Return [X, Y] of the center of cell containing provided text 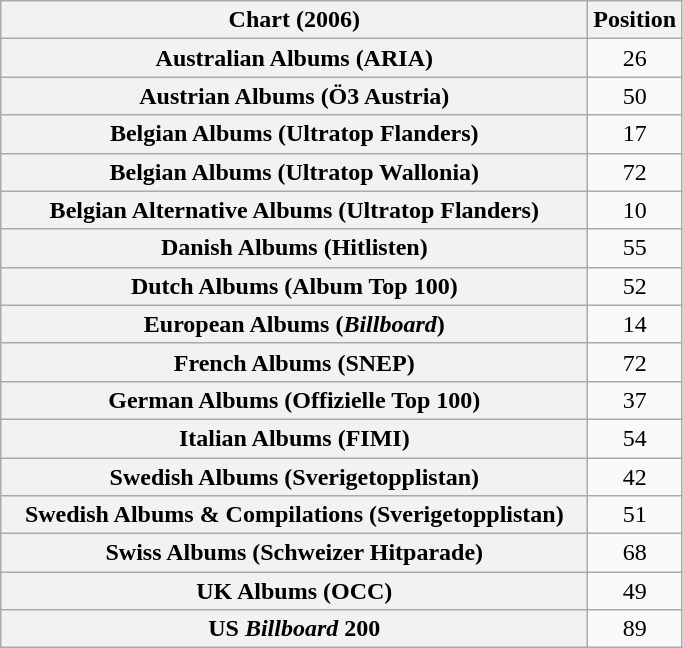
10 [635, 210]
14 [635, 324]
89 [635, 629]
German Albums (Offizielle Top 100) [294, 400]
Italian Albums (FIMI) [294, 438]
49 [635, 591]
UK Albums (OCC) [294, 591]
51 [635, 515]
52 [635, 286]
26 [635, 58]
Swiss Albums (Schweizer Hitparade) [294, 553]
Belgian Albums (Ultratop Wallonia) [294, 172]
68 [635, 553]
17 [635, 134]
French Albums (SNEP) [294, 362]
Australian Albums (ARIA) [294, 58]
US Billboard 200 [294, 629]
Swedish Albums (Sverigetopplistan) [294, 477]
Belgian Alternative Albums (Ultratop Flanders) [294, 210]
42 [635, 477]
Chart (2006) [294, 20]
Danish Albums (Hitlisten) [294, 248]
37 [635, 400]
European Albums (Billboard) [294, 324]
50 [635, 96]
Austrian Albums (Ö3 Austria) [294, 96]
55 [635, 248]
Dutch Albums (Album Top 100) [294, 286]
Belgian Albums (Ultratop Flanders) [294, 134]
Position [635, 20]
54 [635, 438]
Swedish Albums & Compilations (Sverigetopplistan) [294, 515]
